From the cell containing the given text, extract its center point as [X, Y] coordinate. 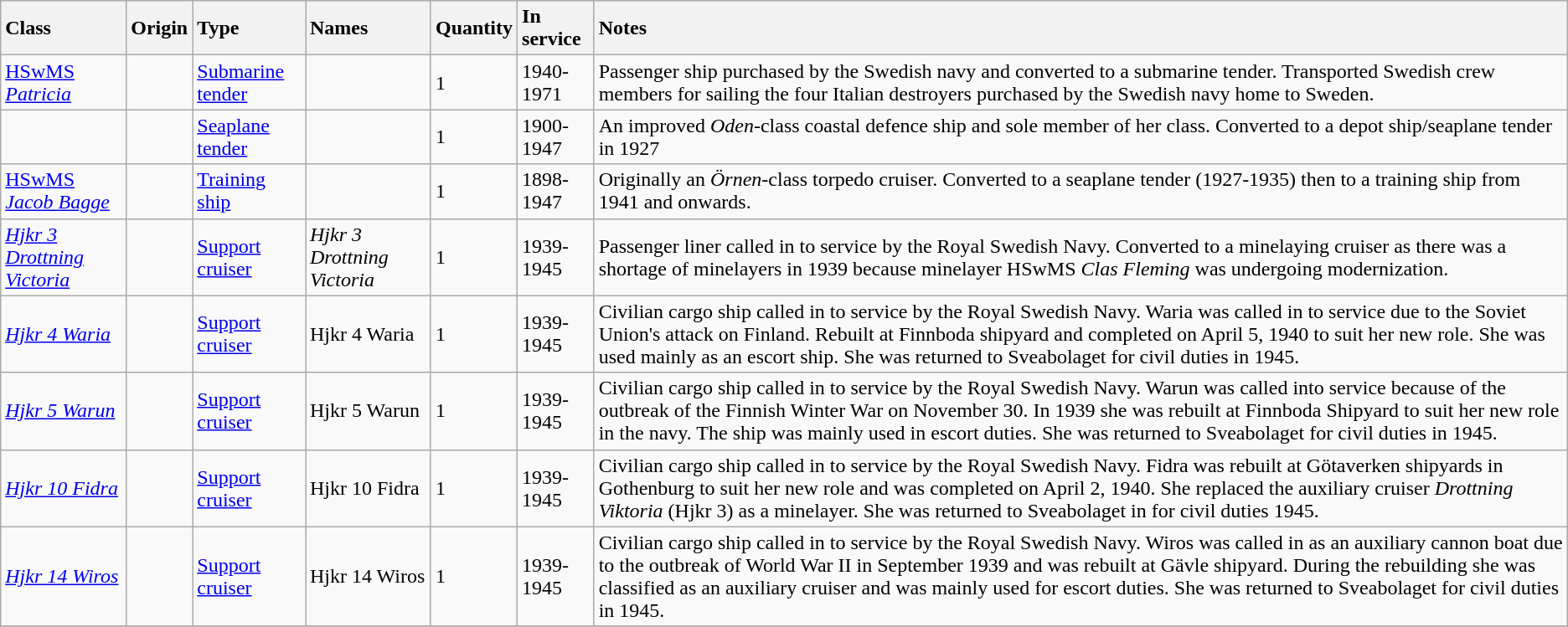
Originally an Örnen-class torpedo cruiser. Converted to a seaplane tender (1927-1935) then to a training ship from 1941 and onwards. [1081, 191]
HSwMS Patricia [64, 82]
Type [250, 28]
Class [64, 28]
In service [556, 28]
Quantity [474, 28]
An improved Oden-class coastal defence ship and sole member of her class. Converted to a depot ship/seaplane tender in 1927 [1081, 137]
1900-1947 [556, 137]
Origin [159, 28]
Training ship [250, 191]
Submarine tender [250, 82]
Seaplane tender [250, 137]
1940-1971 [556, 82]
Notes [1081, 28]
1898-1947 [556, 191]
HSwMS Jacob Bagge [64, 191]
Names [368, 28]
